Return the [x, y] coordinate for the center point of the cell that contains the specified text.  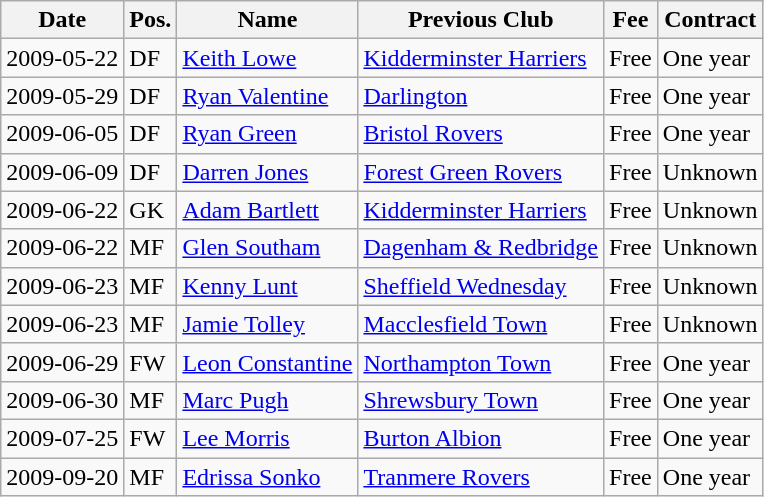
Pos. [150, 20]
2009-06-05 [62, 134]
Burton Albion [481, 438]
Darlington [481, 96]
Jamie Tolley [268, 324]
2009-06-09 [62, 172]
Bristol Rovers [481, 134]
Contract [710, 20]
Edrissa Sonko [268, 477]
Marc Pugh [268, 400]
Northampton Town [481, 362]
2009-09-20 [62, 477]
Adam Bartlett [268, 210]
2009-06-30 [62, 400]
2009-05-22 [62, 58]
Tranmere Rovers [481, 477]
Keith Lowe [268, 58]
Darren Jones [268, 172]
2009-06-29 [62, 362]
Ryan Green [268, 134]
2009-05-29 [62, 96]
Kenny Lunt [268, 286]
Lee Morris [268, 438]
Ryan Valentine [268, 96]
Name [268, 20]
Previous Club [481, 20]
Macclesfield Town [481, 324]
Sheffield Wednesday [481, 286]
Date [62, 20]
2009-07-25 [62, 438]
Forest Green Rovers [481, 172]
Shrewsbury Town [481, 400]
Dagenham & Redbridge [481, 248]
GK [150, 210]
Leon Constantine [268, 362]
Glen Southam [268, 248]
Fee [631, 20]
